Extract the [X, Y] coordinate from the center of the cell holding the provided text.  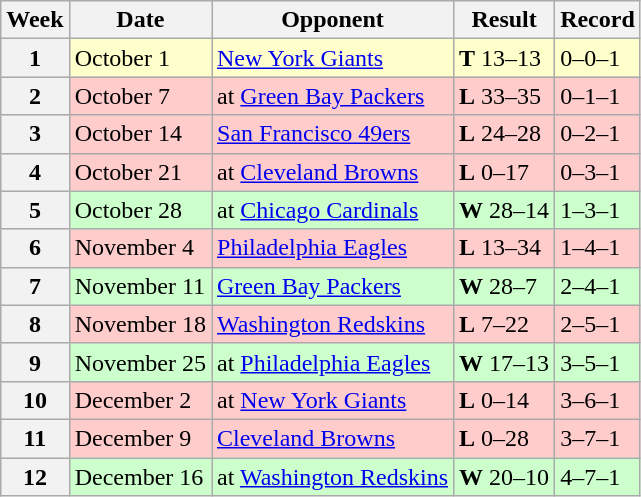
W 28–14 [504, 210]
October 21 [140, 172]
at Cleveland Browns [333, 172]
Date [140, 20]
2–4–1 [598, 286]
Opponent [333, 20]
W 20–10 [504, 477]
L 0–14 [504, 400]
1–3–1 [598, 210]
San Francisco 49ers [333, 134]
L 33–35 [504, 96]
5 [35, 210]
3–5–1 [598, 362]
L 7–22 [504, 324]
December 2 [140, 400]
12 [35, 477]
L 13–34 [504, 248]
October 14 [140, 134]
10 [35, 400]
3 [35, 134]
Cleveland Browns [333, 438]
7 [35, 286]
0–2–1 [598, 134]
October 1 [140, 58]
3–6–1 [598, 400]
4 [35, 172]
at Philadelphia Eagles [333, 362]
at Washington Redskins [333, 477]
2–5–1 [598, 324]
at Chicago Cardinals [333, 210]
November 4 [140, 248]
December 16 [140, 477]
3–7–1 [598, 438]
November 18 [140, 324]
Result [504, 20]
T 13–13 [504, 58]
Record [598, 20]
2 [35, 96]
L 0–28 [504, 438]
at New York Giants [333, 400]
October 7 [140, 96]
W 28–7 [504, 286]
W 17–13 [504, 362]
Week [35, 20]
Philadelphia Eagles [333, 248]
L 24–28 [504, 134]
0–0–1 [598, 58]
Washington Redskins [333, 324]
L 0–17 [504, 172]
0–3–1 [598, 172]
November 25 [140, 362]
4–7–1 [598, 477]
8 [35, 324]
11 [35, 438]
6 [35, 248]
1 [35, 58]
9 [35, 362]
0–1–1 [598, 96]
1–4–1 [598, 248]
New York Giants [333, 58]
November 11 [140, 286]
October 28 [140, 210]
Green Bay Packers [333, 286]
at Green Bay Packers [333, 96]
December 9 [140, 438]
